Scan for the cell matching the given text and deliver its (x, y) coordinate at center. 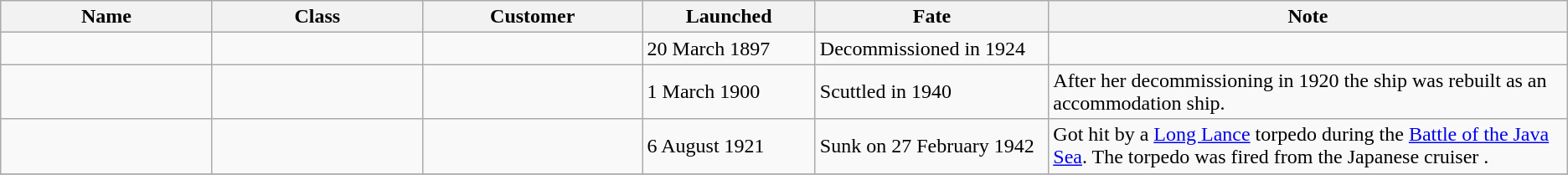
Note (1308, 17)
Got hit by a Long Lance torpedo during the Battle of the Java Sea. The torpedo was fired from the Japanese cruiser . (1308, 146)
Fate (931, 17)
1 March 1900 (729, 92)
6 August 1921 (729, 146)
Scuttled in 1940 (931, 92)
Launched (729, 17)
20 March 1897 (729, 49)
Customer (533, 17)
Class (317, 17)
After her decommissioning in 1920 the ship was rebuilt as an accommodation ship. (1308, 92)
Decommissioned in 1924 (931, 49)
Sunk on 27 February 1942 (931, 146)
Name (106, 17)
